Pinpoint the cell where the given text exists, returning its [x, y] midpoint coordinate. 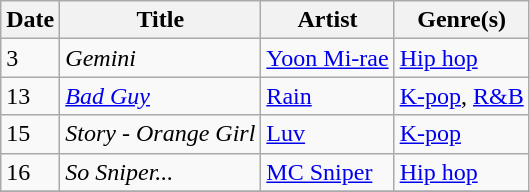
So Sniper... [160, 172]
Title [160, 20]
15 [30, 134]
Genre(s) [462, 20]
Gemini [160, 58]
Story - Orange Girl [160, 134]
K-pop [462, 134]
Yoon Mi-rae [328, 58]
K-pop, R&B [462, 96]
Rain [328, 96]
16 [30, 172]
Bad Guy [160, 96]
3 [30, 58]
MC Sniper [328, 172]
Luv [328, 134]
Date [30, 20]
13 [30, 96]
Artist [328, 20]
